Return [x, y] of the center of cell containing provided text 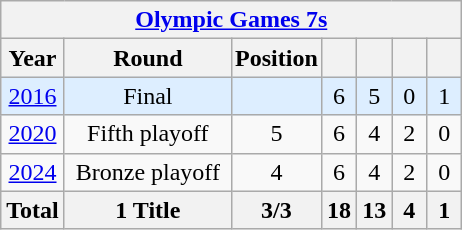
1 Title [148, 210]
2016 [33, 96]
13 [374, 210]
Year [33, 58]
Round [148, 58]
2024 [33, 172]
Total [33, 210]
Position [276, 58]
Bronze playoff [148, 172]
Final [148, 96]
Fifth playoff [148, 134]
3/3 [276, 210]
Olympic Games 7s [232, 20]
18 [340, 210]
2020 [33, 134]
